For the text-containing cell, return its midpoint in (x, y) coordinate format. 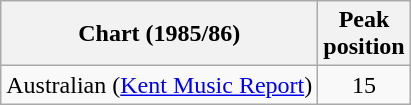
15 (364, 85)
Peakposition (364, 34)
Chart (1985/86) (160, 34)
Australian (Kent Music Report) (160, 85)
